Output the [x, y] coordinate of the center of the cell containing the given text.  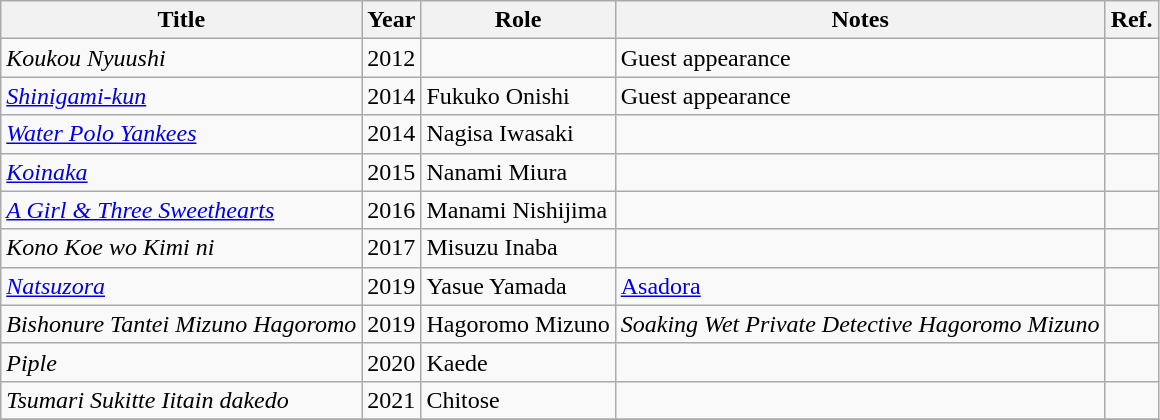
Piple [182, 362]
Misuzu Inaba [518, 248]
Hagoromo Mizuno [518, 324]
Ref. [1132, 20]
Koinaka [182, 172]
Title [182, 20]
Nagisa Iwasaki [518, 134]
Tsumari Sukitte Iitain dakedo [182, 400]
2017 [392, 248]
Chitose [518, 400]
Role [518, 20]
Shinigami-kun [182, 96]
A Girl & Three Sweethearts [182, 210]
Koukou Nyuushi [182, 58]
Bishonure Tantei Mizuno Hagoromo [182, 324]
Soaking Wet Private Detective Hagoromo Mizuno [860, 324]
Kono Koe wo Kimi ni [182, 248]
Nanami Miura [518, 172]
2015 [392, 172]
Kaede [518, 362]
Notes [860, 20]
Natsuzora [182, 286]
Yasue Yamada [518, 286]
Asadora [860, 286]
Year [392, 20]
2020 [392, 362]
Manami Nishijima [518, 210]
2021 [392, 400]
Water Polo Yankees [182, 134]
Fukuko Onishi [518, 96]
2016 [392, 210]
2012 [392, 58]
